Provide the (x, y) coordinate of the cell's center where the given text is located.  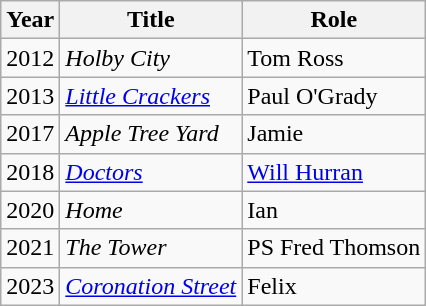
Tom Ross (334, 58)
PS Fred Thomson (334, 248)
Home (151, 210)
2018 (30, 172)
2020 (30, 210)
Will Hurran (334, 172)
Coronation Street (151, 286)
Role (334, 20)
Paul O'Grady (334, 96)
2013 (30, 96)
Apple Tree Yard (151, 134)
2021 (30, 248)
Doctors (151, 172)
2023 (30, 286)
Felix (334, 286)
Ian (334, 210)
Holby City (151, 58)
Title (151, 20)
Little Crackers (151, 96)
Jamie (334, 134)
Year (30, 20)
The Tower (151, 248)
2012 (30, 58)
2017 (30, 134)
